Identify which cell holds the provided text, then report its (x, y) central coordinate. 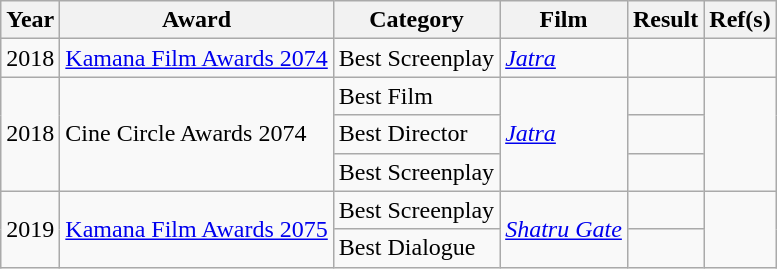
Kamana Film Awards 2074 (196, 58)
Award (196, 20)
Ref(s) (740, 20)
Year (30, 20)
2019 (30, 229)
Best Dialogue (416, 248)
Best Film (416, 96)
Cine Circle Awards 2074 (196, 134)
Shatru Gate (564, 229)
Category (416, 20)
Result (665, 20)
Best Director (416, 134)
Kamana Film Awards 2075 (196, 229)
Film (564, 20)
